Output the (x, y) coordinate of the center of the cell containing the given text.  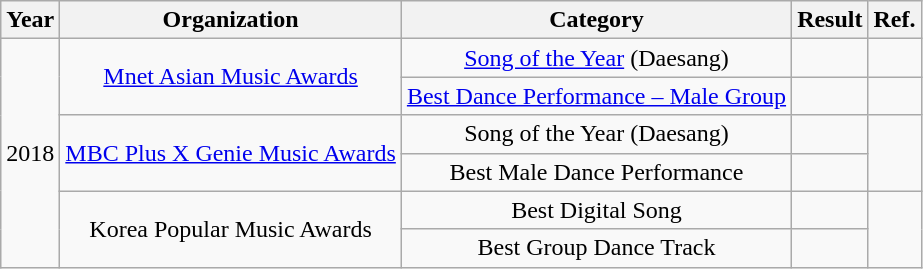
Year (30, 20)
Best Male Dance Performance (596, 172)
Best Group Dance Track (596, 248)
Best Digital Song (596, 210)
Ref. (894, 20)
MBC Plus X Genie Music Awards (231, 153)
Best Dance Performance – Male Group (596, 96)
Organization (231, 20)
Result (830, 20)
Korea Popular Music Awards (231, 229)
2018 (30, 153)
Category (596, 20)
Mnet Asian Music Awards (231, 77)
